Determine the [x, y] coordinate at the center of the cell enclosing the given text.  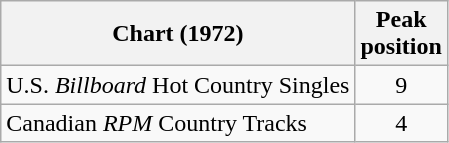
4 [401, 123]
Canadian RPM Country Tracks [178, 123]
9 [401, 85]
Peakposition [401, 34]
U.S. Billboard Hot Country Singles [178, 85]
Chart (1972) [178, 34]
